Determine the (x, y) coordinate at the center of the cell enclosing the given text.  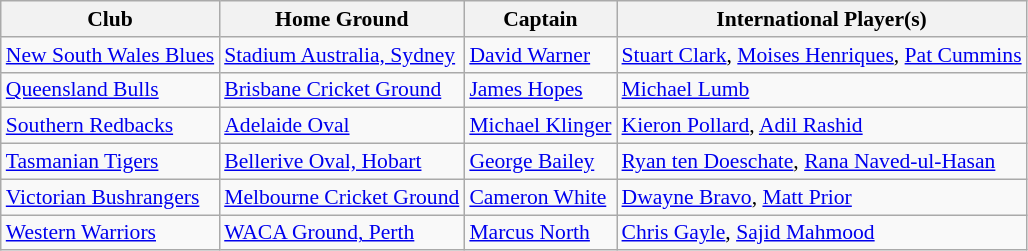
Victorian Bushrangers (110, 197)
Michael Klinger (540, 126)
Stadium Australia, Sydney (342, 55)
Ryan ten Doeschate, Rana Naved-ul-Hasan (822, 162)
Cameron White (540, 197)
New South Wales Blues (110, 55)
David Warner (540, 55)
Adelaide Oval (342, 126)
Southern Redbacks (110, 126)
Club (110, 19)
Queensland Bulls (110, 90)
Michael Lumb (822, 90)
James Hopes (540, 90)
Western Warriors (110, 233)
Dwayne Bravo, Matt Prior (822, 197)
Captain (540, 19)
Brisbane Cricket Ground (342, 90)
Stuart Clark, Moises Henriques, Pat Cummins (822, 55)
Melbourne Cricket Ground (342, 197)
George Bailey (540, 162)
Kieron Pollard, Adil Rashid (822, 126)
Home Ground (342, 19)
Bellerive Oval, Hobart (342, 162)
Tasmanian Tigers (110, 162)
Marcus North (540, 233)
International Player(s) (822, 19)
WACA Ground, Perth (342, 233)
Chris Gayle, Sajid Mahmood (822, 233)
